Return the (x, y) coordinate for the center point of the cell that contains the specified text.  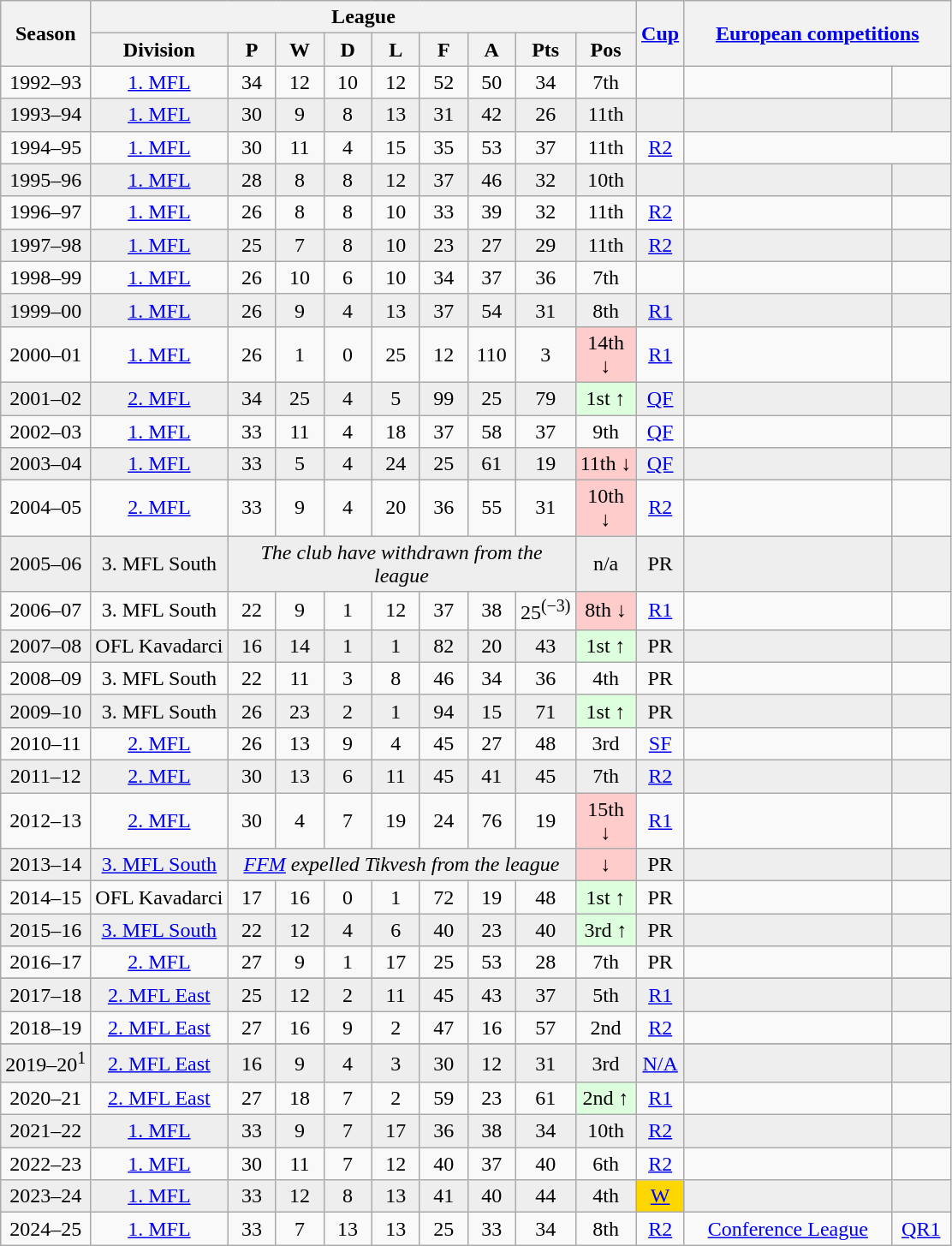
52 (443, 82)
59 (443, 1099)
The club have withdrawn from the league (402, 563)
42 (491, 115)
44 (545, 1196)
2000–01 (46, 355)
58 (491, 431)
2013–14 (46, 865)
2nd ↑ (606, 1099)
1995–96 (46, 180)
SF (660, 743)
35 (443, 147)
29 (545, 245)
2005–06 (46, 563)
5th (606, 995)
N/A (660, 1064)
2023–24 (46, 1196)
8th ↓ (606, 611)
2021–22 (46, 1131)
Season (46, 33)
39 (491, 212)
2011–12 (46, 777)
15th ↓ (606, 820)
82 (443, 646)
25(−3) (545, 611)
2020–21 (46, 1099)
11th ↓ (606, 464)
2014–15 (46, 897)
2010–11 (46, 743)
2002–03 (46, 431)
2012–13 (46, 820)
L (396, 50)
2019–201 (46, 1064)
9th (606, 431)
2008–09 (46, 678)
2004–05 (46, 509)
110 (491, 355)
2009–10 (46, 711)
2003–04 (46, 464)
99 (443, 398)
P (252, 50)
10th ↓ (606, 509)
1994–95 (46, 147)
94 (443, 711)
79 (545, 398)
2024–25 (46, 1229)
2015–16 (46, 930)
Conference League (788, 1229)
League (363, 17)
2006–07 (46, 611)
2007–08 (46, 646)
Cup (660, 33)
14 (300, 646)
54 (491, 310)
2016–17 (46, 963)
n/a (606, 563)
2nd (606, 1028)
2017–18 (46, 995)
2001–02 (46, 398)
1992–93 (46, 82)
47 (443, 1028)
Pts (545, 50)
3rd ↑ (606, 930)
1998–99 (46, 277)
1993–94 (46, 115)
Pos (606, 50)
A (491, 50)
D (348, 50)
71 (545, 711)
1997–98 (46, 245)
F (443, 50)
57 (545, 1028)
FFM expelled Tikvesh from the league (402, 865)
European competitions (817, 33)
QR1 (921, 1229)
76 (491, 820)
1999–00 (46, 310)
Division (159, 50)
55 (491, 509)
1996–97 (46, 212)
14th ↓ (606, 355)
72 (443, 897)
50 (491, 82)
↓ (606, 865)
2018–19 (46, 1028)
2022–23 (46, 1164)
6th (606, 1164)
